Identify which cell holds the provided text, then report its [x, y] central coordinate. 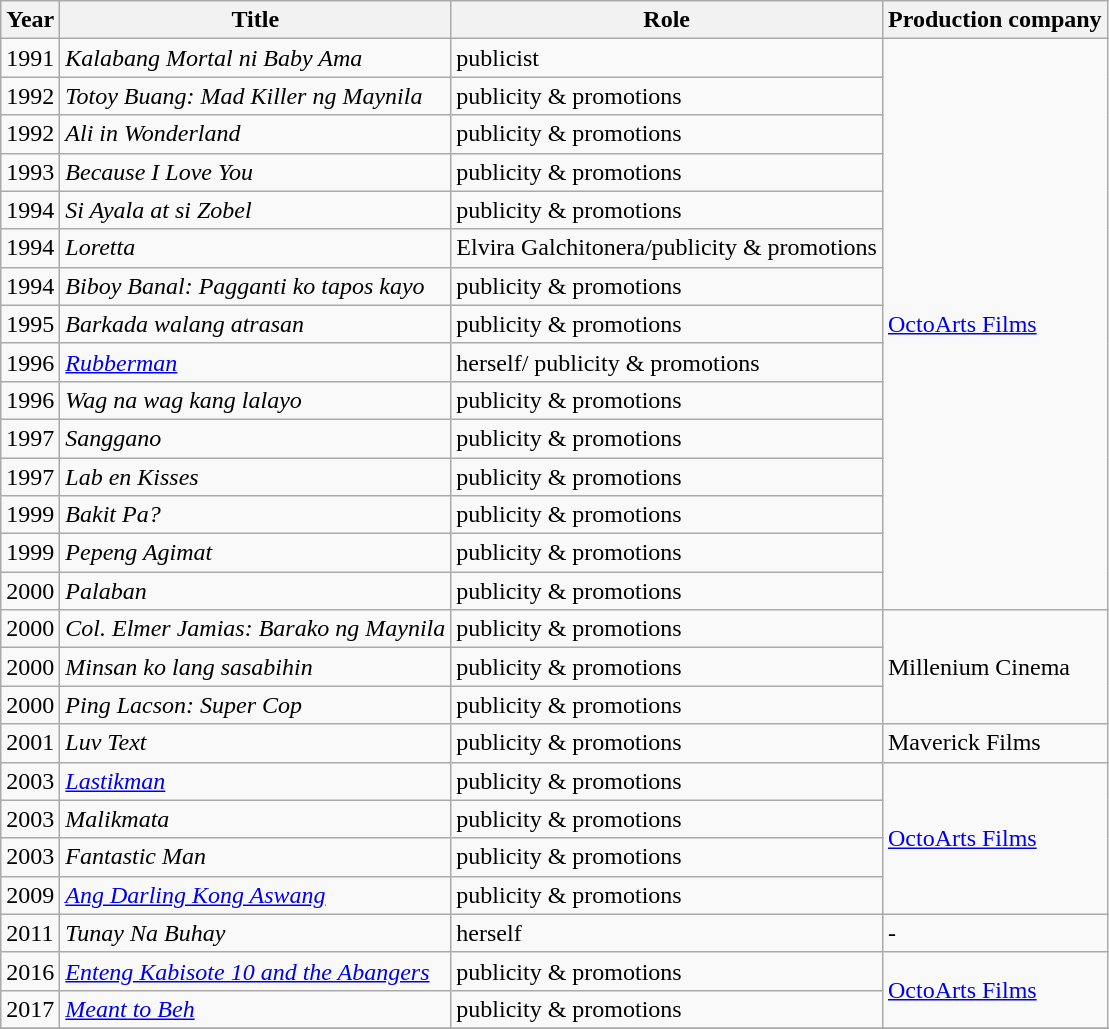
Enteng Kabisote 10 and the Abangers [256, 971]
Tunay Na Buhay [256, 933]
- [994, 933]
Elvira Galchitonera/publicity & promotions [667, 248]
publicist [667, 58]
Because I Love You [256, 172]
Ang Darling Kong Aswang [256, 895]
Role [667, 20]
1993 [30, 172]
Si Ayala at si Zobel [256, 210]
Maverick Films [994, 743]
Malikmata [256, 819]
Lastikman [256, 781]
Kalabang Mortal ni Baby Ama [256, 58]
Production company [994, 20]
Minsan ko lang sasabihin [256, 667]
Meant to Beh [256, 1009]
Barkada walang atrasan [256, 324]
2009 [30, 895]
2017 [30, 1009]
Sanggano [256, 438]
Totoy Buang: Mad Killer ng Maynila [256, 96]
herself/ publicity & promotions [667, 362]
Luv Text [256, 743]
Wag na wag kang lalayo [256, 400]
Loretta [256, 248]
Biboy Banal: Pagganti ko tapos kayo [256, 286]
Fantastic Man [256, 857]
2001 [30, 743]
Title [256, 20]
2016 [30, 971]
herself [667, 933]
2011 [30, 933]
1995 [30, 324]
Bakit Pa? [256, 515]
Pepeng Agimat [256, 553]
Palaban [256, 591]
Ping Lacson: Super Cop [256, 705]
Lab en Kisses [256, 477]
Millenium Cinema [994, 667]
Col. Elmer Jamias: Barako ng Maynila [256, 629]
Year [30, 20]
1991 [30, 58]
Ali in Wonderland [256, 134]
Rubberman [256, 362]
